Identify which cell holds the provided text, then report its (X, Y) central coordinate. 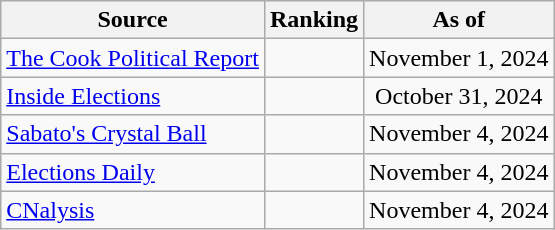
The Cook Political Report (133, 58)
CNalysis (133, 210)
October 31, 2024 (459, 96)
Source (133, 20)
Inside Elections (133, 96)
November 1, 2024 (459, 58)
Elections Daily (133, 172)
Ranking (314, 20)
As of (459, 20)
Sabato's Crystal Ball (133, 134)
